For the text-containing cell, return its midpoint in [x, y] coordinate format. 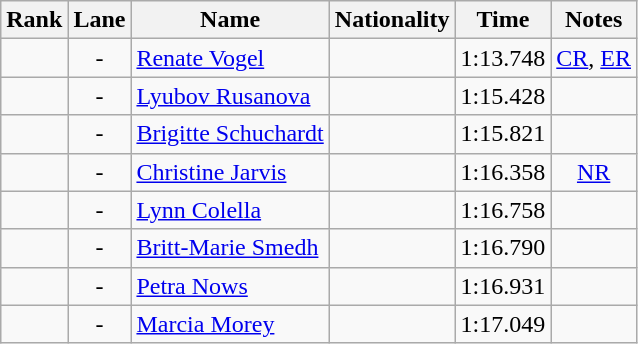
Lyubov Rusanova [230, 96]
1:16.358 [503, 172]
CR, ER [594, 58]
1:15.428 [503, 96]
Christine Jarvis [230, 172]
1:16.790 [503, 248]
Lane [100, 20]
Time [503, 20]
Britt-Marie Smedh [230, 248]
1:17.049 [503, 324]
Petra Nows [230, 286]
Marcia Morey [230, 324]
Name [230, 20]
1:16.931 [503, 286]
Nationality [392, 20]
NR [594, 172]
Rank [34, 20]
Brigitte Schuchardt [230, 134]
1:16.758 [503, 210]
1:15.821 [503, 134]
Lynn Colella [230, 210]
Renate Vogel [230, 58]
Notes [594, 20]
1:13.748 [503, 58]
